Pinpoint the cell where the given text exists, returning its [X, Y] midpoint coordinate. 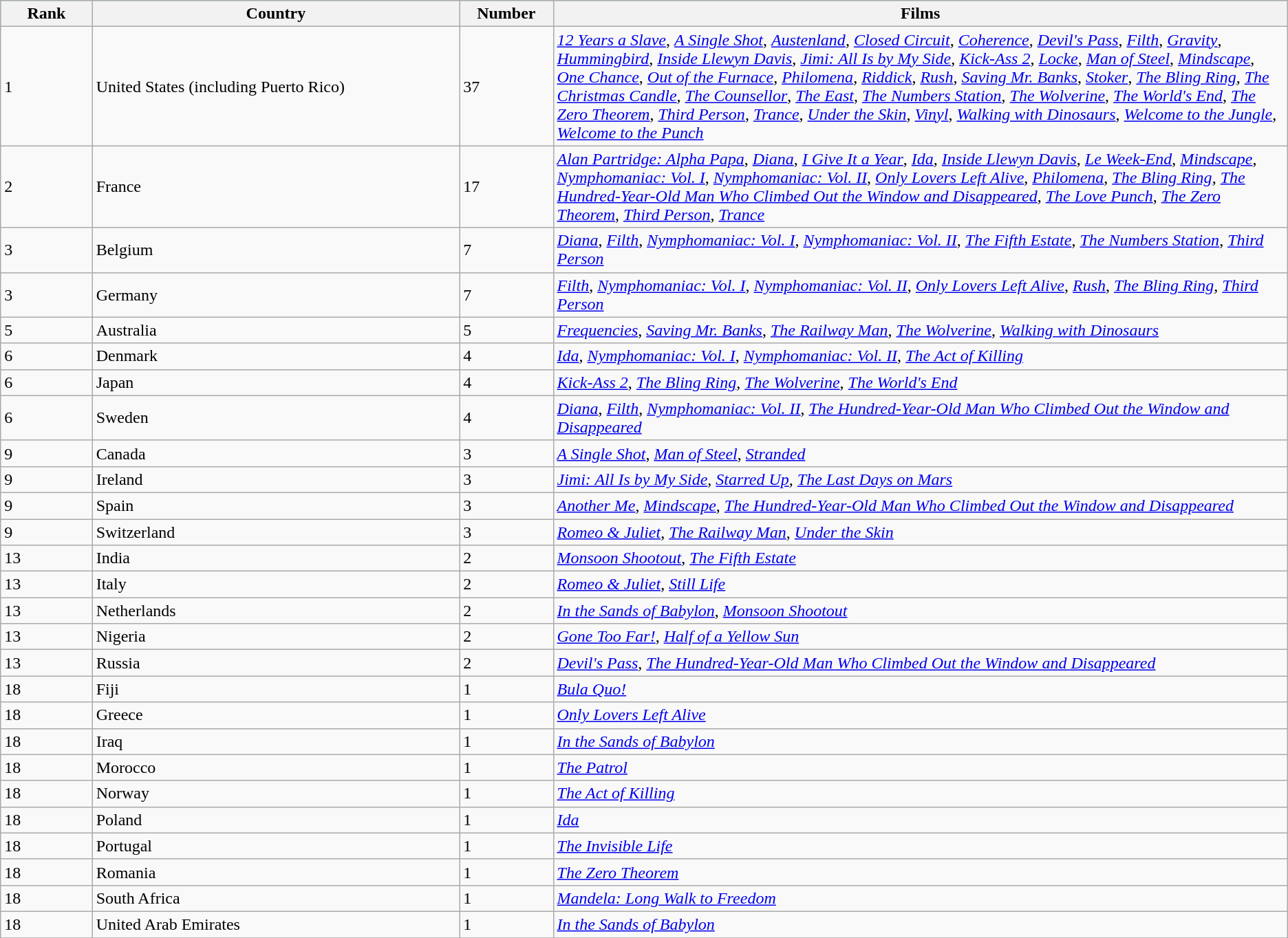
Norway [276, 794]
Ida, Nymphomaniac: Vol. I, Nymphomaniac: Vol. II, The Act of Killing [921, 356]
Belgium [276, 250]
Another Me, Mindscape, The Hundred-Year-Old Man Who Climbed Out the Window and Disappeared [921, 505]
The Invisible Life [921, 846]
Romeo & Juliet, The Railway Man, Under the Skin [921, 532]
Iraq [276, 741]
Films [921, 14]
A Single Shot, Man of Steel, Stranded [921, 453]
Russia [276, 663]
Ireland [276, 479]
Filth, Nymphomaniac: Vol. I, Nymphomaniac: Vol. II, Only Lovers Left Alive, Rush, The Bling Ring, Third Person [921, 294]
Ida [921, 820]
The Patrol [921, 767]
Netherlands [276, 611]
Denmark [276, 356]
France [276, 187]
Sweden [276, 418]
Gone Too Far!, Half of a Yellow Sun [921, 637]
17 [506, 187]
Greece [276, 715]
Fiji [276, 689]
Germany [276, 294]
Devil's Pass, The Hundred-Year-Old Man Who Climbed Out the Window and Disappeared [921, 663]
Poland [276, 820]
Romeo & Juliet, Still Life [921, 585]
Diana, Filth, Nymphomaniac: Vol. II, The Hundred-Year-Old Man Who Climbed Out the Window and Disappeared [921, 418]
India [276, 558]
Only Lovers Left Alive [921, 715]
Country [276, 14]
The Act of Killing [921, 794]
Nigeria [276, 637]
Rank [47, 14]
Kick-Ass 2, The Bling Ring, The Wolverine, The World's End [921, 382]
United Arab Emirates [276, 924]
Canada [276, 453]
Italy [276, 585]
Morocco [276, 767]
Mandela: Long Walk to Freedom [921, 898]
The Zero Theorem [921, 872]
Australia [276, 330]
Jimi: All Is by My Side, Starred Up, The Last Days on Mars [921, 479]
Number [506, 14]
Spain [276, 505]
Japan [276, 382]
Monsoon Shootout, The Fifth Estate [921, 558]
Bula Quo! [921, 689]
Portugal [276, 846]
United States (including Puerto Rico) [276, 87]
South Africa [276, 898]
Romania [276, 872]
Frequencies, Saving Mr. Banks, The Railway Man, The Wolverine, Walking with Dinosaurs [921, 330]
37 [506, 87]
Diana, Filth, Nymphomaniac: Vol. I, Nymphomaniac: Vol. II, The Fifth Estate, The Numbers Station, Third Person [921, 250]
In the Sands of Babylon, Monsoon Shootout [921, 611]
Switzerland [276, 532]
